For the text-containing cell, return its midpoint in [x, y] coordinate format. 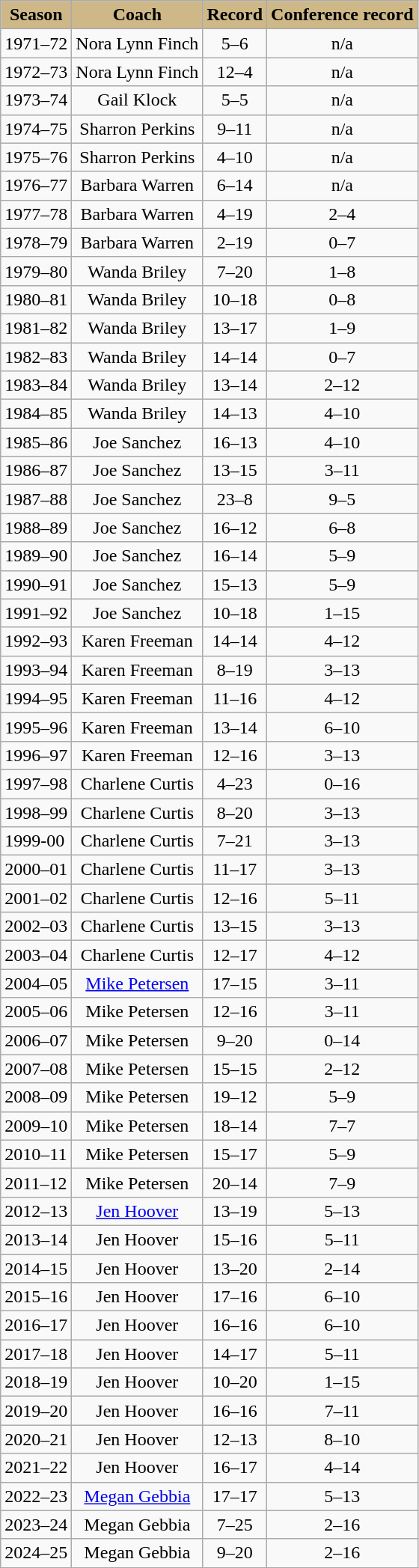
2024–25 [36, 1553]
1974–75 [36, 129]
1982–83 [36, 357]
0–8 [343, 299]
19–12 [235, 1097]
8–10 [343, 1439]
1984–85 [36, 414]
2013–14 [36, 1239]
1979–80 [36, 271]
1977–78 [36, 214]
1971–72 [36, 43]
2–14 [343, 1269]
15–16 [235, 1239]
Gail Klock [138, 100]
2–4 [343, 214]
2002–03 [36, 927]
1987–88 [36, 499]
6–14 [235, 186]
1976–77 [36, 186]
4–23 [235, 784]
2023–24 [36, 1525]
11–16 [235, 698]
1997–98 [36, 784]
1–8 [343, 271]
13–20 [235, 1269]
23–8 [235, 499]
2015–16 [36, 1297]
12–13 [235, 1439]
1973–74 [36, 100]
17–15 [235, 983]
1990–91 [36, 585]
6–8 [343, 528]
2022–23 [36, 1496]
2010–11 [36, 1154]
1972–73 [36, 72]
1981–82 [36, 328]
17–16 [235, 1297]
14–17 [235, 1354]
2021–22 [36, 1468]
0–14 [343, 1040]
Record [235, 15]
8–20 [235, 812]
2007–08 [36, 1069]
2006–07 [36, 1040]
1999-00 [36, 841]
1986–87 [36, 471]
1988–89 [36, 528]
13–19 [235, 1211]
7–21 [235, 841]
1980–81 [36, 299]
2019–20 [36, 1411]
20–14 [235, 1183]
12–17 [235, 955]
10–20 [235, 1382]
1989–90 [36, 556]
2016–17 [36, 1326]
16–13 [235, 442]
2009–10 [36, 1126]
Coach [138, 15]
7–11 [343, 1411]
2020–21 [36, 1439]
Conference record [343, 15]
2005–06 [36, 1012]
2004–05 [36, 983]
1985–86 [36, 442]
1996–97 [36, 755]
16–12 [235, 528]
7–9 [343, 1183]
16–17 [235, 1468]
1991–92 [36, 613]
1995–96 [36, 727]
1994–95 [36, 698]
2–19 [235, 242]
2017–18 [36, 1354]
2000–01 [36, 870]
13–17 [235, 328]
1–9 [343, 328]
7–20 [235, 271]
15–17 [235, 1154]
9–11 [235, 129]
1983–84 [36, 385]
Season [36, 15]
9–5 [343, 499]
2003–04 [36, 955]
0–16 [343, 784]
11–17 [235, 870]
2001–02 [36, 898]
1975–76 [36, 157]
2012–13 [36, 1211]
15–13 [235, 585]
5–6 [235, 43]
2018–19 [36, 1382]
2014–15 [36, 1269]
12–4 [235, 72]
4–14 [343, 1468]
2008–09 [36, 1097]
7–7 [343, 1126]
8–19 [235, 670]
15–15 [235, 1069]
14–13 [235, 414]
18–14 [235, 1126]
1998–99 [36, 812]
2011–12 [36, 1183]
16–14 [235, 556]
17–17 [235, 1496]
7–25 [235, 1525]
5–5 [235, 100]
4–19 [235, 214]
1993–94 [36, 670]
1978–79 [36, 242]
1992–93 [36, 641]
